Capture the cell that displays the provided text and extract its (x, y) central coordinate. 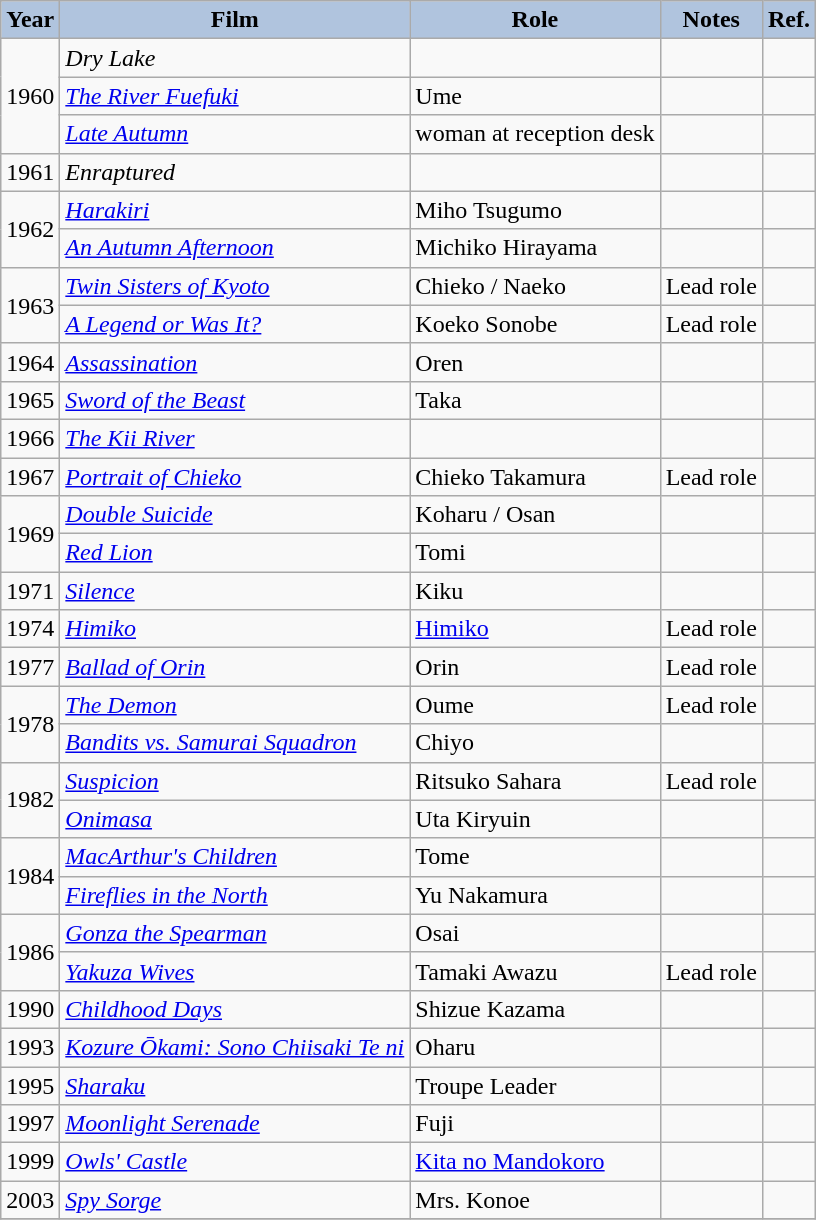
1993 (30, 1047)
1961 (30, 172)
Role (535, 20)
Assassination (235, 362)
Tomi (535, 553)
Troupe Leader (535, 1085)
Oharu (535, 1047)
1964 (30, 362)
1962 (30, 229)
Owls' Castle (235, 1162)
1965 (30, 400)
Childhood Days (235, 1009)
1986 (30, 952)
Ritsuko Sahara (535, 781)
1974 (30, 629)
Oume (535, 705)
Twin Sisters of Kyoto (235, 286)
Gonza the Spearman (235, 933)
1963 (30, 305)
Koeko Sonobe (535, 324)
Mrs. Konoe (535, 1200)
Koharu / Osan (535, 515)
The Kii River (235, 438)
The River Fuefuki (235, 96)
2003 (30, 1200)
Spy Sorge (235, 1200)
1984 (30, 876)
Dry Lake (235, 58)
Double Suicide (235, 515)
Kiku (535, 591)
Portrait of Chieko (235, 477)
Enraptured (235, 172)
Miho Tsugumo (535, 210)
Ref. (788, 20)
Tamaki Awazu (535, 971)
Bandits vs. Samurai Squadron (235, 743)
Chiyo (535, 743)
Year (30, 20)
1967 (30, 477)
Kita no Mandokoro (535, 1162)
Sword of the Beast (235, 400)
Harakiri (235, 210)
An Autumn Afternoon (235, 248)
Notes (711, 20)
1977 (30, 667)
Film (235, 20)
1997 (30, 1124)
Late Autumn (235, 134)
Sharaku (235, 1085)
1982 (30, 800)
Orin (535, 667)
Fuji (535, 1124)
Taka (535, 400)
1990 (30, 1009)
1999 (30, 1162)
A Legend or Was It? (235, 324)
Suspicion (235, 781)
Chieko / Naeko (535, 286)
Osai (535, 933)
Ballad of Orin (235, 667)
Yu Nakamura (535, 895)
woman at reception desk (535, 134)
Uta Kiryuin (535, 819)
Red Lion (235, 553)
Chieko Takamura (535, 477)
Silence (235, 591)
Fireflies in the North (235, 895)
Kozure Ōkami: Sono Chiisaki Te ni (235, 1047)
1978 (30, 724)
Ume (535, 96)
Moonlight Serenade (235, 1124)
1966 (30, 438)
Oren (535, 362)
1969 (30, 534)
1960 (30, 96)
Shizue Kazama (535, 1009)
1995 (30, 1085)
Tome (535, 857)
MacArthur's Children (235, 857)
Michiko Hirayama (535, 248)
Onimasa (235, 819)
1971 (30, 591)
The Demon (235, 705)
Yakuza Wives (235, 971)
